Identify which cell holds the provided text, then report its [X, Y] central coordinate. 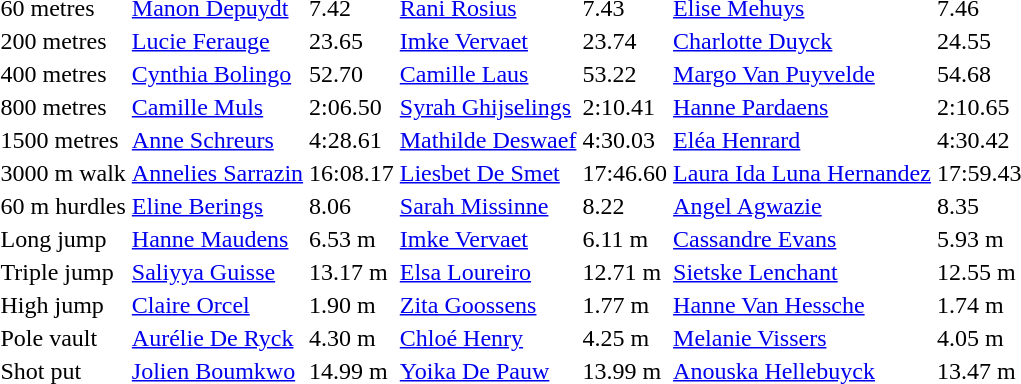
1.77 m [625, 305]
Sietske Lenchant [802, 272]
4:28.61 [352, 140]
Charlotte Duyck [802, 41]
4.30 m [352, 338]
12.71 m [625, 272]
8.22 [625, 206]
17:46.60 [625, 173]
Zita Goossens [488, 305]
6.53 m [352, 239]
Camille Laus [488, 74]
Melanie Vissers [802, 338]
Eléa Henrard [802, 140]
Saliyya Guisse [217, 272]
Eline Berings [217, 206]
4.25 m [625, 338]
Angel Agwazie [802, 206]
Annelies Sarrazin [217, 173]
Mathilde Deswaef [488, 140]
23.74 [625, 41]
Chloé Henry [488, 338]
13.17 m [352, 272]
Hanne Pardaens [802, 107]
2:06.50 [352, 107]
Camille Muls [217, 107]
16:08.17 [352, 173]
52.70 [352, 74]
Hanne Van Hessche [802, 305]
4:30.03 [625, 140]
Claire Orcel [217, 305]
53.22 [625, 74]
Cynthia Bolingo [217, 74]
Aurélie De Ryck [217, 338]
1.90 m [352, 305]
8.06 [352, 206]
Lucie Ferauge [217, 41]
Cassandre Evans [802, 239]
Anne Schreurs [217, 140]
Syrah Ghijselings [488, 107]
Sarah Missinne [488, 206]
Elsa Loureiro [488, 272]
Liesbet De Smet [488, 173]
23.65 [352, 41]
Laura Ida Luna Hernandez [802, 173]
6.11 m [625, 239]
2:10.41 [625, 107]
Hanne Maudens [217, 239]
Margo Van Puyvelde [802, 74]
